Locate the cell with the specified text and output its [X, Y] center coordinate. 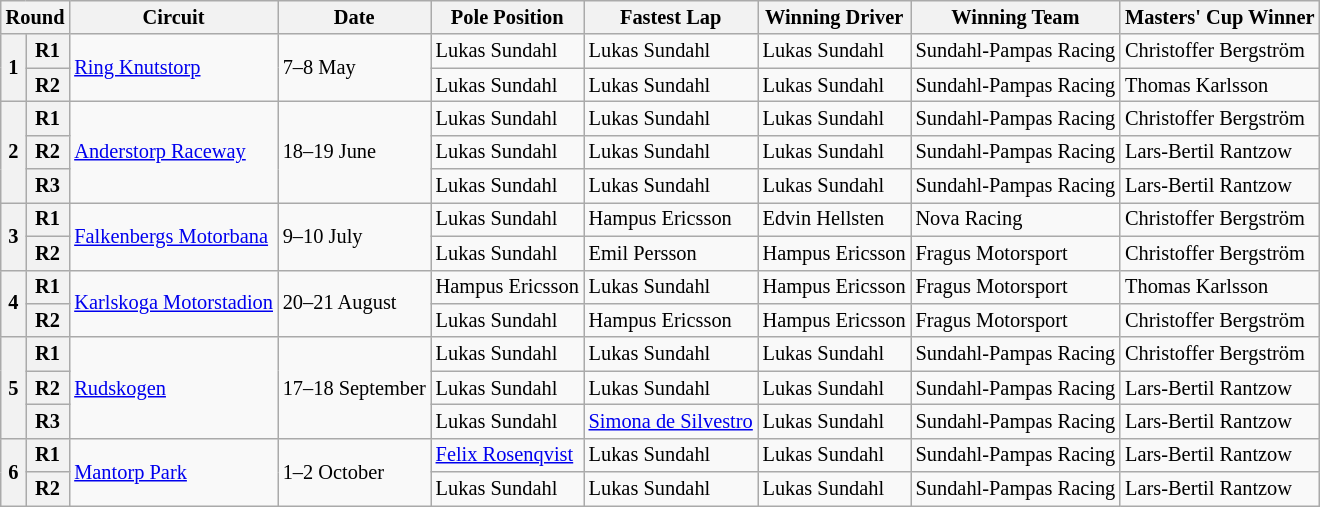
18–19 June [354, 152]
1–2 October [354, 472]
Edvin Hellsten [834, 219]
1 [14, 68]
6 [14, 472]
Masters' Cup Winner [1220, 17]
Rudskogen [173, 388]
Nova Racing [1016, 219]
Winning Team [1016, 17]
Felix Rosenqvist [508, 455]
Winning Driver [834, 17]
Round [36, 17]
Emil Persson [671, 253]
Circuit [173, 17]
2 [14, 152]
9–10 July [354, 236]
Falkenbergs Motorbana [173, 236]
Date [354, 17]
20–21 August [354, 304]
Mantorp Park [173, 472]
4 [14, 304]
Ring Knutstorp [173, 68]
3 [14, 236]
7–8 May [354, 68]
Fastest Lap [671, 17]
17–18 September [354, 388]
Pole Position [508, 17]
Anderstorp Raceway [173, 152]
Karlskoga Motorstadion [173, 304]
5 [14, 388]
Simona de Silvestro [671, 421]
